Pinpoint the cell where the given text exists, returning its (x, y) midpoint coordinate. 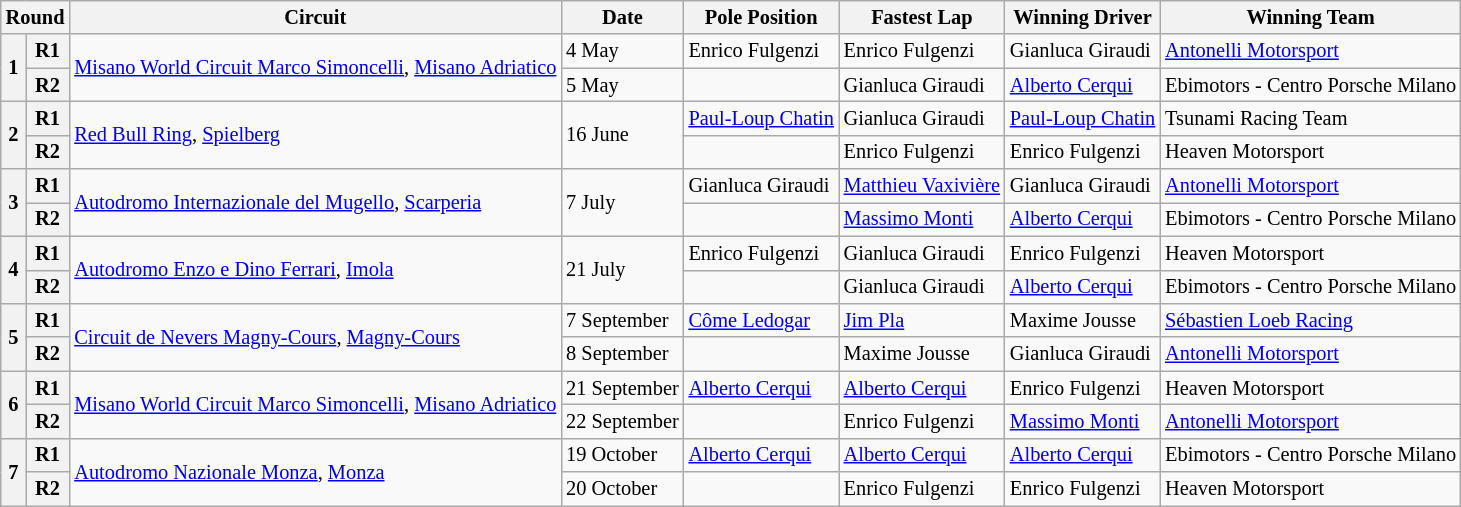
Sébastien Loeb Racing (1310, 320)
20 October (622, 489)
5 (14, 336)
6 (14, 404)
21 July (622, 270)
Autodromo Nazionale Monza, Monza (315, 472)
Matthieu Vaxivière (922, 186)
4 (14, 270)
Circuit de Nevers Magny-Cours, Magny-Cours (315, 336)
3 (14, 202)
Winning Driver (1082, 17)
8 September (622, 354)
4 May (622, 51)
Date (622, 17)
Circuit (315, 17)
Côme Ledogar (762, 320)
21 September (622, 388)
16 June (622, 134)
7 (14, 472)
22 September (622, 421)
Fastest Lap (922, 17)
Autodromo Enzo e Dino Ferrari, Imola (315, 270)
Winning Team (1310, 17)
5 May (622, 85)
19 October (622, 455)
7 September (622, 320)
7 July (622, 202)
Tsunami Racing Team (1310, 118)
Red Bull Ring, Spielberg (315, 134)
1 (14, 68)
2 (14, 134)
Round (36, 17)
Pole Position (762, 17)
Jim Pla (922, 320)
Autodromo Internazionale del Mugello, Scarperia (315, 202)
